Find where the given text appears and provide that cell's center as [X, Y] coordinate. 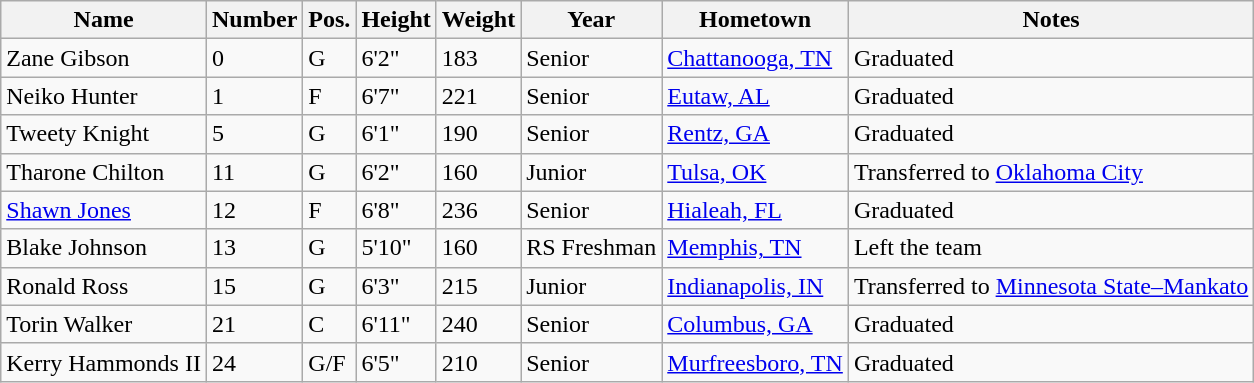
21 [254, 324]
Columbus, GA [756, 324]
210 [478, 362]
Rentz, GA [756, 134]
0 [254, 58]
5 [254, 134]
Tulsa, OK [756, 172]
Neiko Hunter [104, 96]
Height [396, 20]
6'7" [396, 96]
Murfreesboro, TN [756, 362]
12 [254, 210]
11 [254, 172]
15 [254, 286]
Tharone Chilton [104, 172]
Chattanooga, TN [756, 58]
G/F [330, 362]
1 [254, 96]
Transferred to Oklahoma City [1050, 172]
Torin Walker [104, 324]
Year [592, 20]
190 [478, 134]
RS Freshman [592, 248]
24 [254, 362]
6'5" [396, 362]
Blake Johnson [104, 248]
Kerry Hammonds II [104, 362]
Weight [478, 20]
Name [104, 20]
Left the team [1050, 248]
Tweety Knight [104, 134]
6'3" [396, 286]
6'11" [396, 324]
13 [254, 248]
183 [478, 58]
236 [478, 210]
Transferred to Minnesota State–Mankato [1050, 286]
Zane Gibson [104, 58]
5'10" [396, 248]
Notes [1050, 20]
Ronald Ross [104, 286]
Shawn Jones [104, 210]
Eutaw, AL [756, 96]
C [330, 324]
Indianapolis, IN [756, 286]
221 [478, 96]
Memphis, TN [756, 248]
215 [478, 286]
Hialeah, FL [756, 210]
6'8" [396, 210]
Number [254, 20]
240 [478, 324]
Hometown [756, 20]
6'1" [396, 134]
Pos. [330, 20]
